Identify which cell holds the provided text, then report its [x, y] central coordinate. 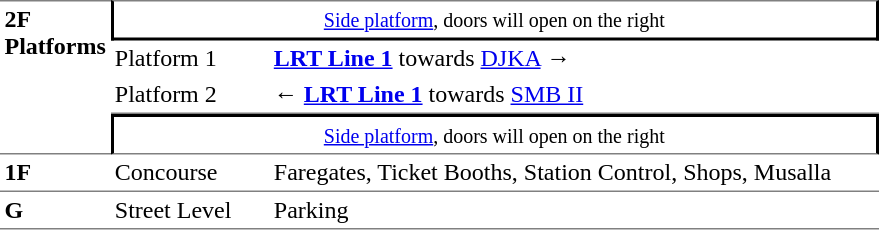
Parking [574, 211]
Platform 1 [190, 58]
LRT Line 1 towards DJKA → [574, 58]
Platform 2 [190, 95]
Street Level [190, 211]
← LRT Line 1 towards SMB II [574, 95]
Faregates, Ticket Booths, Station Control, Shops, Musalla [574, 173]
G [55, 211]
1F [55, 173]
Concourse [190, 173]
2FPlatforms [55, 77]
